Search for the cell housing the specified text and yield its (x, y) center coordinate. 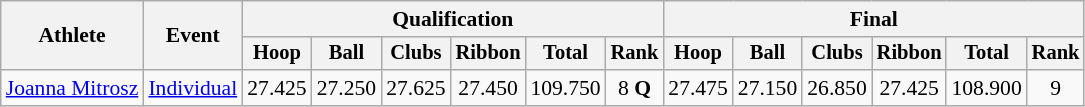
109.750 (565, 88)
9 (1056, 88)
108.900 (986, 88)
Final (874, 19)
Athlete (72, 36)
26.850 (836, 88)
27.475 (698, 88)
Joanna Mitrosz (72, 88)
27.450 (488, 88)
Individual (192, 88)
27.625 (416, 88)
Event (192, 36)
27.150 (768, 88)
27.250 (346, 88)
Qualification (452, 19)
8 Q (635, 88)
